Capture the cell that displays the provided text and extract its [x, y] central coordinate. 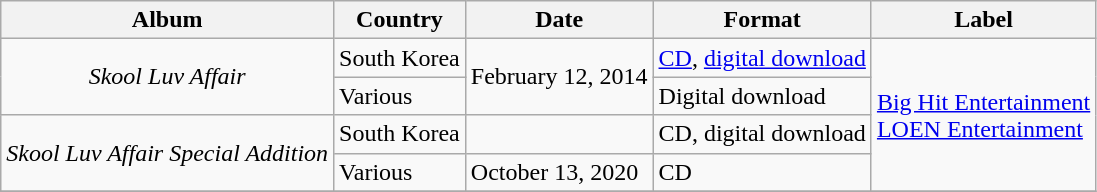
Skool Luv Affair Special Addition [168, 153]
October 13, 2020 [559, 172]
Label [983, 20]
Country [400, 20]
Format [762, 20]
Big Hit EntertainmentLOEN Entertainment [983, 115]
Album [168, 20]
February 12, 2014 [559, 77]
CD [762, 172]
Skool Luv Affair [168, 77]
Date [559, 20]
Digital download [762, 96]
